Extract the (X, Y) coordinate from the center of the cell holding the provided text.  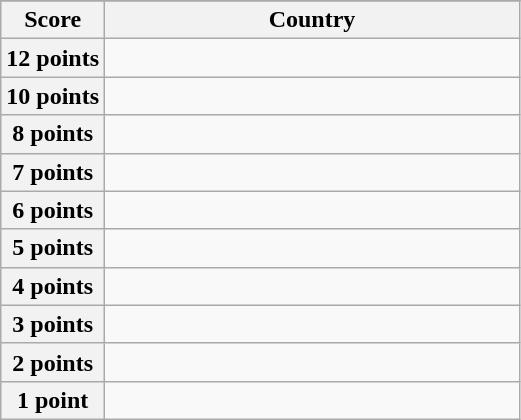
7 points (53, 172)
4 points (53, 286)
5 points (53, 248)
3 points (53, 324)
1 point (53, 400)
6 points (53, 210)
Country (312, 20)
10 points (53, 96)
Score (53, 20)
2 points (53, 362)
8 points (53, 134)
12 points (53, 58)
